Detect which cell encompasses the target text, then output its (X, Y) center coordinate. 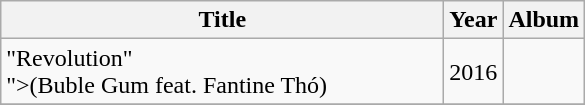
2016 (474, 72)
Title (222, 20)
Year (474, 20)
"Revolution"">(Buble Gum feat. Fantine Thó) (222, 72)
Album (544, 20)
